Determine the (X, Y) coordinate at the center of the cell enclosing the given text.  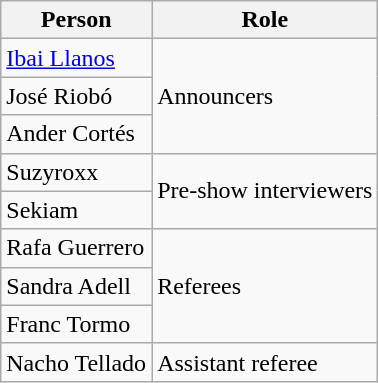
Ibai Llanos (76, 58)
Rafa Guerrero (76, 248)
Nacho Tellado (76, 362)
Sandra Adell (76, 286)
Person (76, 20)
Role (265, 20)
Sekiam (76, 210)
Referees (265, 286)
José Riobó (76, 96)
Ander Cortés (76, 134)
Suzyroxx (76, 172)
Franc Tormo (76, 324)
Announcers (265, 96)
Assistant referee (265, 362)
Pre-show interviewers (265, 191)
